Scan for the cell matching the given text and deliver its (x, y) coordinate at center. 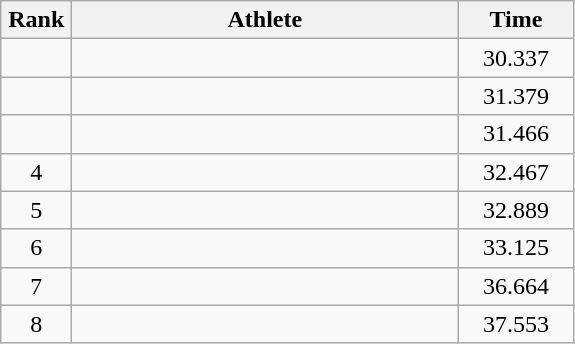
31.379 (516, 96)
Athlete (265, 20)
32.889 (516, 210)
Time (516, 20)
6 (36, 248)
32.467 (516, 172)
31.466 (516, 134)
33.125 (516, 248)
4 (36, 172)
36.664 (516, 286)
37.553 (516, 324)
8 (36, 324)
5 (36, 210)
30.337 (516, 58)
Rank (36, 20)
7 (36, 286)
